Locate the cell with the specified text and output its [x, y] center coordinate. 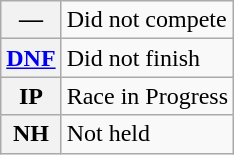
Did not compete [147, 20]
DNF [31, 58]
Race in Progress [147, 96]
Did not finish [147, 58]
Not held [147, 134]
— [31, 20]
IP [31, 96]
NH [31, 134]
